Search for the cell housing the specified text and yield its [X, Y] center coordinate. 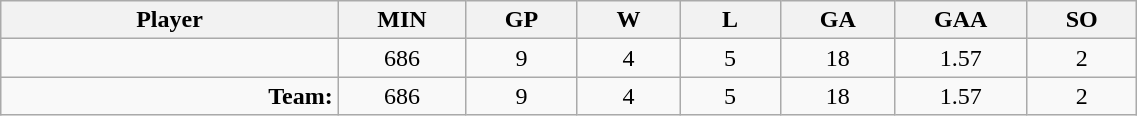
GA [838, 20]
Team: [170, 96]
Player [170, 20]
GAA [961, 20]
GP [522, 20]
SO [1081, 20]
L [730, 20]
W [628, 20]
MIN [402, 20]
